Return [x, y] of the center of cell containing provided text 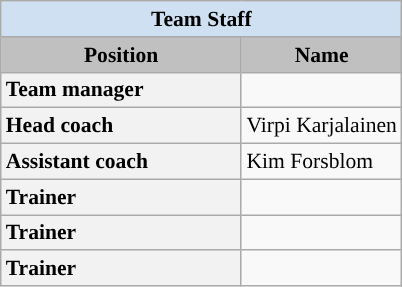
Kim Forsblom [321, 162]
Position [122, 55]
Assistant coach [122, 162]
Head coach [122, 126]
Name [321, 55]
Virpi Karjalainen [321, 126]
Team Staff [202, 19]
Team manager [122, 90]
